Locate the cell with the specified text and output its (x, y) center coordinate. 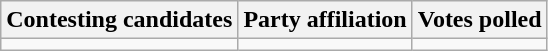
Party affiliation (325, 20)
Votes polled (480, 20)
Contesting candidates (120, 20)
